Find where the given text appears and provide that cell's center as (X, Y) coordinate. 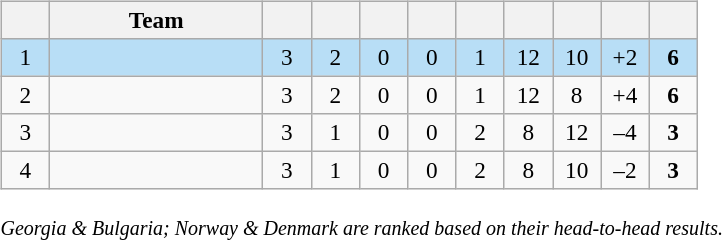
4 (25, 171)
–4 (625, 133)
+2 (625, 57)
+4 (625, 95)
Team (156, 20)
–2 (625, 171)
